Scan for the cell matching the given text and deliver its [X, Y] coordinate at center. 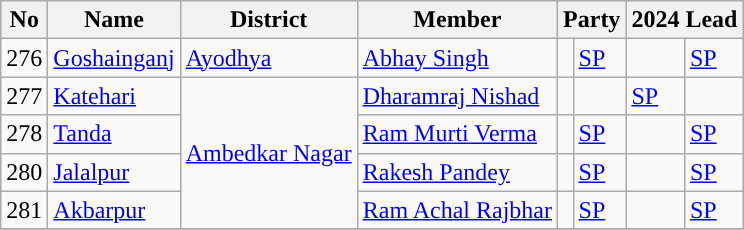
Name [114, 20]
Ambedkar Nagar [268, 153]
Party [592, 20]
277 [24, 96]
Katehari [114, 96]
2024 Lead [684, 20]
No [24, 20]
Ram Achal Rajbhar [457, 210]
Akbarpur [114, 210]
Dharamraj Nishad [457, 96]
Ram Murti Verma [457, 134]
280 [24, 172]
Abhay Singh [457, 58]
Tanda [114, 134]
District [268, 20]
Rakesh Pandey [457, 172]
281 [24, 210]
Ayodhya [268, 58]
Jalalpur [114, 172]
278 [24, 134]
276 [24, 58]
Goshainganj [114, 58]
Member [457, 20]
